Provide the (x, y) coordinate of the cell's center where the given text is located.  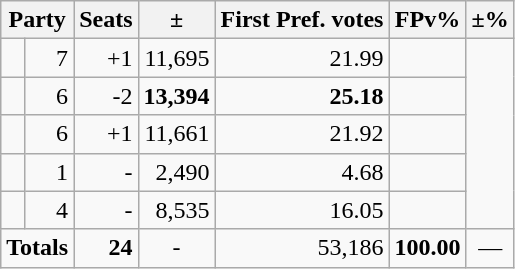
24 (106, 248)
FPv% (428, 20)
25.18 (302, 96)
First Pref. votes (302, 20)
2,490 (176, 172)
7 (48, 58)
Totals (38, 248)
Seats (106, 20)
53,186 (302, 248)
1 (48, 172)
11,661 (176, 134)
8,535 (176, 210)
4 (48, 210)
21.99 (302, 58)
— (490, 248)
11,695 (176, 58)
21.92 (302, 134)
Party (38, 20)
13,394 (176, 96)
100.00 (428, 248)
±% (490, 20)
-2 (106, 96)
4.68 (302, 172)
± (176, 20)
16.05 (302, 210)
